Scan for the cell matching the given text and deliver its [x, y] coordinate at center. 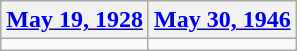
May 19, 1928 [75, 20]
May 30, 1946 [222, 20]
